From the cell containing the given text, extract its center point as (x, y) coordinate. 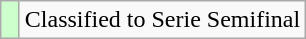
Classified to Serie Semifinal (162, 20)
